Return (x, y) of the center of cell containing provided text 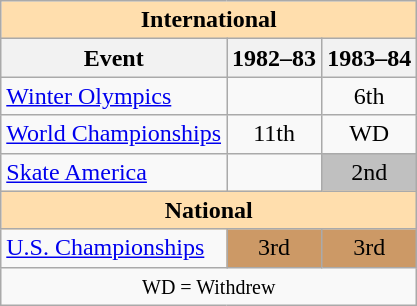
International (209, 20)
World Championships (114, 134)
Skate America (114, 172)
Winter Olympics (114, 96)
6th (370, 96)
National (209, 210)
11th (274, 134)
1983–84 (370, 58)
Event (114, 58)
2nd (370, 172)
WD = Withdrew (209, 286)
U.S. Championships (114, 248)
WD (370, 134)
1982–83 (274, 58)
